Find where the given text appears and provide that cell's center as [x, y] coordinate. 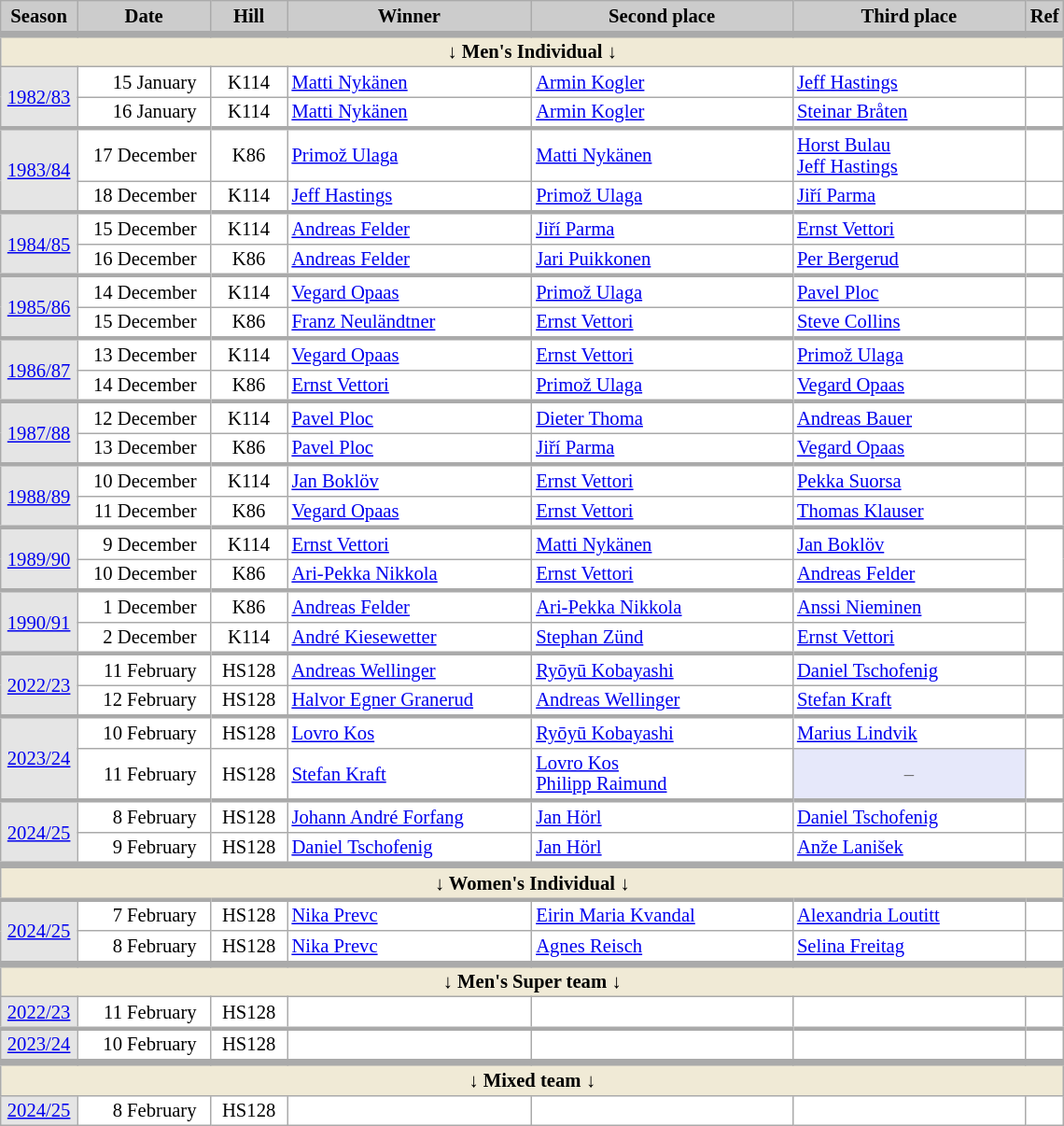
1 December [144, 606]
Dieter Thoma [662, 417]
9 February [144, 848]
7 February [144, 915]
1989/90 [39, 558]
15 January [144, 81]
16 December [144, 260]
11 December [144, 512]
– [909, 774]
Agnes Reisch [662, 947]
Horst Bulau Jeff Hastings [909, 154]
16 January [144, 112]
1985/86 [39, 306]
Halvor Egner Granerud [410, 700]
↓ Men's Super team ↓ [532, 980]
9 December [144, 542]
André Kiesewetter [410, 638]
1982/83 [39, 97]
Third place [909, 17]
12 February [144, 700]
18 December [144, 196]
1987/88 [39, 433]
12 December [144, 417]
Ref [1045, 17]
Lovro Kos [410, 732]
Season [39, 17]
Second place [662, 17]
↓ Men's Individual ↓ [532, 50]
↓ Mixed team ↓ [532, 1079]
Johann André Forfang [410, 816]
Stephan Zünd [662, 638]
1983/84 [39, 170]
Pekka Suorsa [909, 480]
Jari Puikkonen [662, 260]
17 December [144, 154]
Steinar Bråten [909, 112]
Hill [249, 17]
Lovro Kos Philipp Raimund [662, 774]
2 December [144, 638]
Date [144, 17]
Selina Freitag [909, 947]
↓ Women's Individual ↓ [532, 881]
Steve Collins [909, 322]
Eirin Maria Kvandal [662, 915]
Per Bergerud [909, 260]
Marius Lindvik [909, 732]
1986/87 [39, 370]
Thomas Klauser [909, 512]
Anssi Nieminen [909, 606]
Andreas Bauer [909, 417]
Winner [410, 17]
1988/89 [39, 496]
1984/85 [39, 244]
Alexandria Loutitt [909, 915]
Franz Neuländtner [410, 322]
Anže Lanišek [909, 848]
1990/91 [39, 622]
